Pinpoint the cell where the given text exists, returning its (x, y) midpoint coordinate. 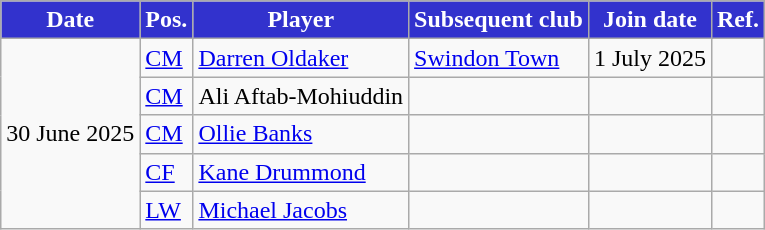
Ali Aftab-Mohiuddin (301, 96)
Subsequent club (499, 20)
Darren Oldaker (301, 58)
Join date (650, 20)
Ollie Banks (301, 134)
Kane Drummond (301, 172)
Pos. (166, 20)
LW (166, 210)
Ref. (738, 20)
CF (166, 172)
1 July 2025 (650, 58)
30 June 2025 (70, 134)
Swindon Town (499, 58)
Date (70, 20)
Player (301, 20)
Michael Jacobs (301, 210)
